Return the (X, Y) coordinate for the center point of the cell that contains the specified text.  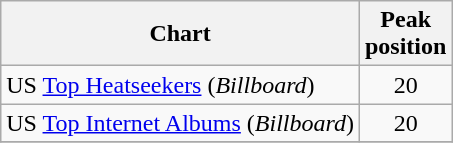
Chart (180, 34)
US Top Internet Albums (Billboard) (180, 123)
US Top Heatseekers (Billboard) (180, 85)
Peakposition (405, 34)
